Pinpoint the cell where the given text exists, returning its [x, y] midpoint coordinate. 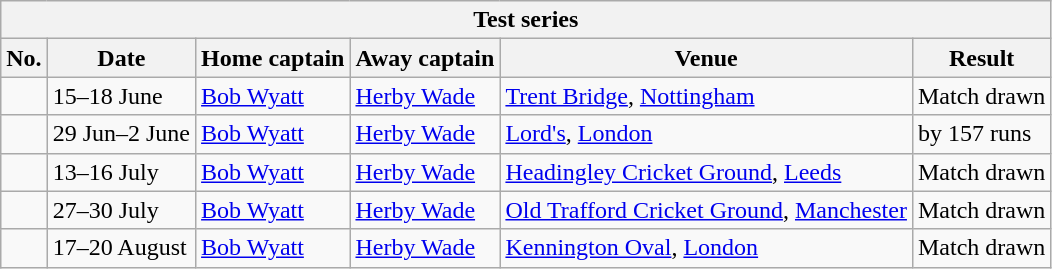
Date [121, 58]
Test series [526, 20]
29 Jun–2 June [121, 134]
27–30 July [121, 210]
Trent Bridge, Nottingham [706, 96]
No. [24, 58]
Result [981, 58]
13–16 July [121, 172]
Kennington Oval, London [706, 248]
Headingley Cricket Ground, Leeds [706, 172]
Lord's, London [706, 134]
Venue [706, 58]
Away captain [425, 58]
15–18 June [121, 96]
Home captain [273, 58]
Old Trafford Cricket Ground, Manchester [706, 210]
17–20 August [121, 248]
by 157 runs [981, 134]
